Scan for the cell matching the given text and deliver its [X, Y] coordinate at center. 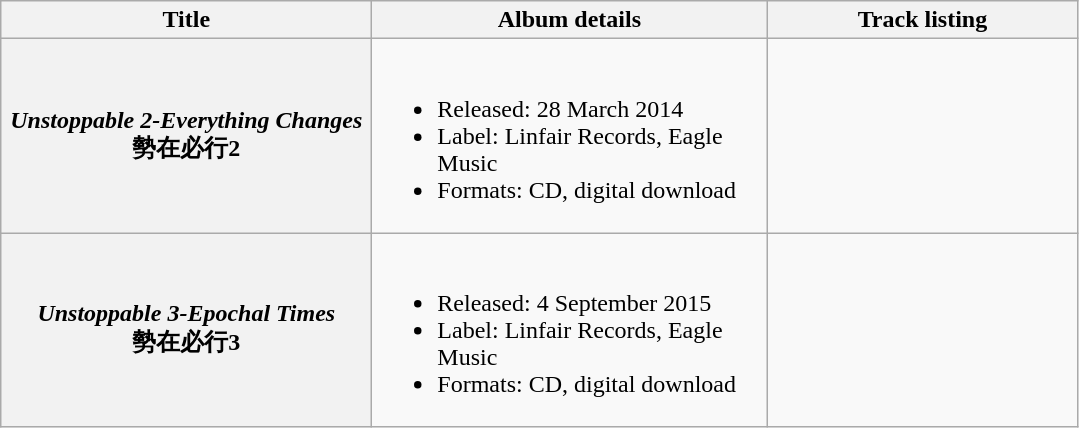
Released: 4 September 2015Label: Linfair Records, Eagle MusicFormats: CD, digital download [570, 330]
Title [186, 20]
Album details [570, 20]
Unstoppable 3-Epochal Times 勢在必行3 [186, 330]
Unstoppable 2-Everything Changes 勢在必行2 [186, 136]
Track listing [922, 20]
Released: 28 March 2014Label: Linfair Records, Eagle MusicFormats: CD, digital download [570, 136]
